Determine the [X, Y] coordinate at the center of the cell enclosing the given text.  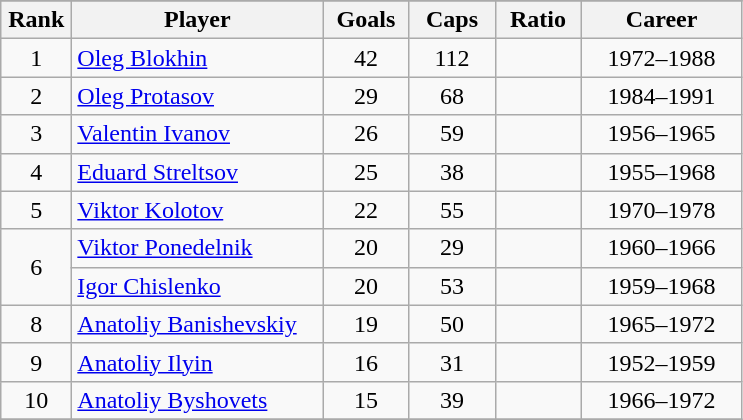
55 [452, 210]
Goals [366, 20]
3 [36, 134]
19 [366, 324]
25 [366, 172]
39 [452, 400]
1952–1959 [662, 362]
Caps [452, 20]
Anatoliy Banishevskiy [198, 324]
50 [452, 324]
Viktor Ponedelnik [198, 248]
Career [662, 20]
Player [198, 20]
68 [452, 96]
38 [452, 172]
Eduard Streltsov [198, 172]
Rank [36, 20]
Viktor Kolotov [198, 210]
Igor Chislenko [198, 286]
Oleg Blokhin [198, 58]
Valentin Ivanov [198, 134]
31 [452, 362]
Ratio [538, 20]
Anatoliy Byshovets [198, 400]
5 [36, 210]
1970–1978 [662, 210]
59 [452, 134]
6 [36, 267]
1 [36, 58]
26 [366, 134]
1956–1965 [662, 134]
10 [36, 400]
1966–1972 [662, 400]
1960–1966 [662, 248]
1955–1968 [662, 172]
15 [366, 400]
9 [36, 362]
2 [36, 96]
4 [36, 172]
53 [452, 286]
1972–1988 [662, 58]
1984–1991 [662, 96]
22 [366, 210]
42 [366, 58]
Anatoliy Ilyin [198, 362]
16 [366, 362]
Oleg Protasov [198, 96]
1965–1972 [662, 324]
8 [36, 324]
112 [452, 58]
1959–1968 [662, 286]
